Pinpoint the cell where the given text exists, returning its [x, y] midpoint coordinate. 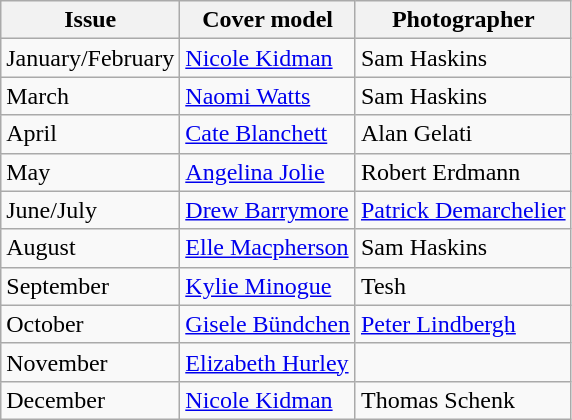
August [90, 248]
Peter Lindbergh [463, 324]
Naomi Watts [268, 96]
Kylie Minogue [268, 286]
Elizabeth Hurley [268, 362]
Patrick Demarchelier [463, 210]
Alan Gelati [463, 134]
Elle Macpherson [268, 248]
Cate Blanchett [268, 134]
Cover model [268, 20]
January/February [90, 58]
June/July [90, 210]
December [90, 400]
Issue [90, 20]
April [90, 134]
May [90, 172]
Robert Erdmann [463, 172]
Photographer [463, 20]
Angelina Jolie [268, 172]
Gisele Bündchen [268, 324]
October [90, 324]
Drew Barrymore [268, 210]
Thomas Schenk [463, 400]
September [90, 286]
Tesh [463, 286]
November [90, 362]
March [90, 96]
